Return the (X, Y) coordinate for the center point of the cell that contains the specified text.  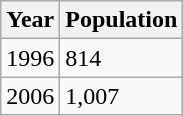
814 (122, 58)
1,007 (122, 96)
2006 (30, 96)
1996 (30, 58)
Year (30, 20)
Population (122, 20)
